Capture the cell that displays the provided text and extract its [X, Y] central coordinate. 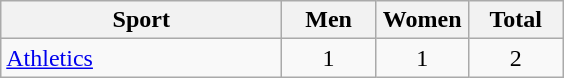
Athletics [142, 58]
Sport [142, 20]
2 [516, 58]
Women [422, 20]
Total [516, 20]
Men [329, 20]
